Detect which cell encompasses the target text, then output its (X, Y) center coordinate. 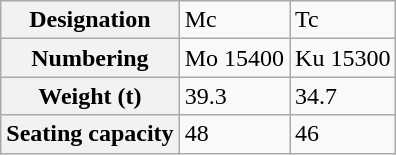
Numbering (90, 58)
Ku 15300 (343, 58)
Mo 15400 (234, 58)
46 (343, 134)
Tc (343, 20)
48 (234, 134)
39.3 (234, 96)
Seating capacity (90, 134)
Mc (234, 20)
Designation (90, 20)
34.7 (343, 96)
Weight (t) (90, 96)
